Extract the (x, y) coordinate from the center of the cell holding the provided text.  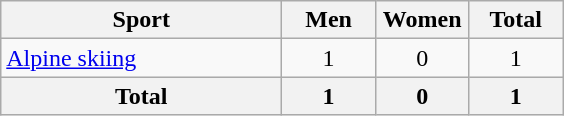
Women (422, 20)
Sport (142, 20)
Alpine skiing (142, 58)
Men (329, 20)
